Return (X, Y) of the center of cell containing provided text 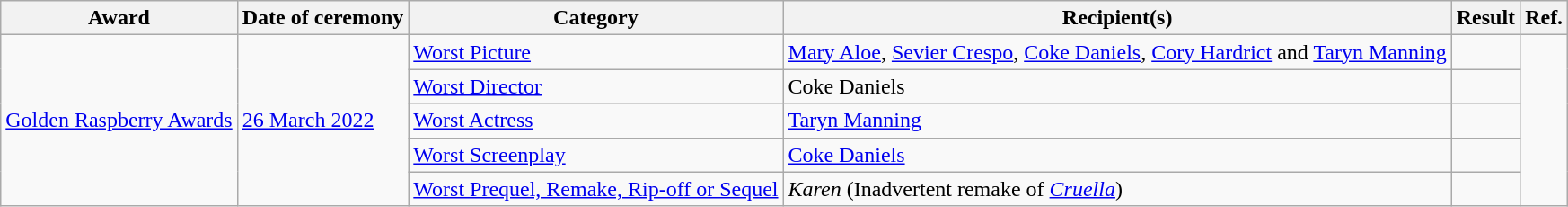
Worst Prequel, Remake, Rip-off or Sequel (596, 189)
Result (1485, 18)
Recipient(s) (1117, 18)
Worst Picture (596, 52)
Ref. (1545, 18)
Taryn Manning (1117, 121)
26 March 2022 (323, 121)
Award (119, 18)
Karen (Inadvertent remake of Cruella) (1117, 189)
Worst Director (596, 86)
Worst Actress (596, 121)
Worst Screenplay (596, 155)
Category (596, 18)
Date of ceremony (323, 18)
Mary Aloe, Sevier Crespo, Coke Daniels, Cory Hardrict and Taryn Manning (1117, 52)
Golden Raspberry Awards (119, 121)
